Output the [x, y] coordinate of the center of the cell containing the given text.  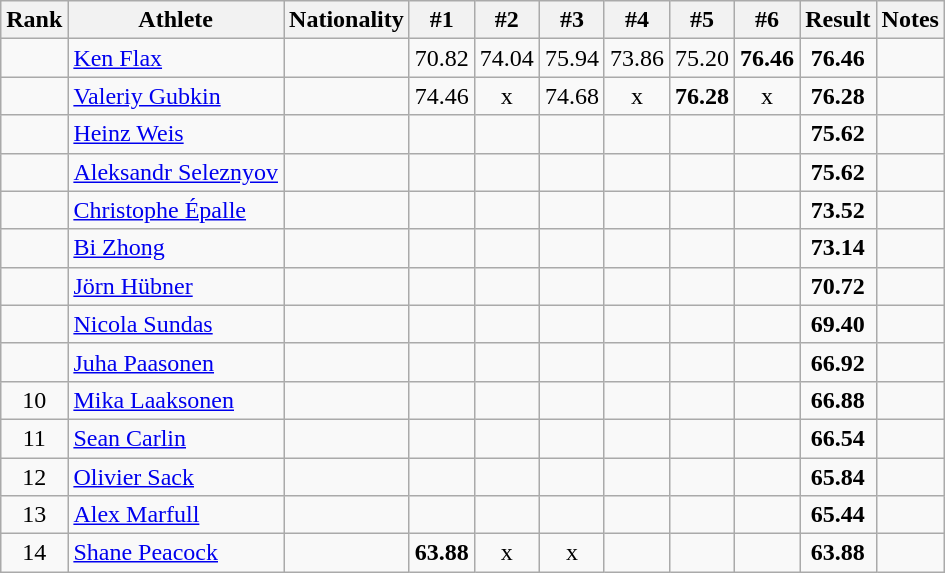
75.94 [572, 58]
70.82 [442, 58]
12 [34, 477]
73.86 [636, 58]
Bi Zhong [176, 248]
Christophe Épalle [176, 210]
#6 [768, 20]
Olivier Sack [176, 477]
69.40 [838, 324]
Result [838, 20]
73.52 [838, 210]
Ken Flax [176, 58]
65.44 [838, 515]
14 [34, 553]
66.92 [838, 362]
Juha Paasonen [176, 362]
#1 [442, 20]
11 [34, 438]
66.88 [838, 400]
Nicola Sundas [176, 324]
73.14 [838, 248]
#2 [506, 20]
Mika Laaksonen [176, 400]
Rank [34, 20]
#4 [636, 20]
74.46 [442, 96]
Valeriy Gubkin [176, 96]
70.72 [838, 286]
Shane Peacock [176, 553]
Nationality [347, 20]
74.04 [506, 58]
Alex Marfull [176, 515]
65.84 [838, 477]
13 [34, 515]
Notes [910, 20]
Sean Carlin [176, 438]
#5 [702, 20]
Heinz Weis [176, 134]
#3 [572, 20]
10 [34, 400]
75.20 [702, 58]
Jörn Hübner [176, 286]
Aleksandr Seleznyov [176, 172]
66.54 [838, 438]
Athlete [176, 20]
74.68 [572, 96]
